Extract the (x, y) coordinate from the center of the cell holding the provided text.  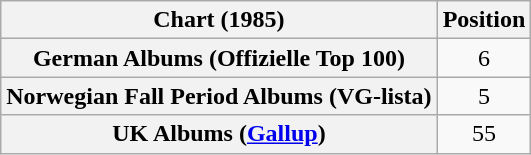
5 (484, 96)
Norwegian Fall Period Albums (VG-lista) (219, 96)
Chart (1985) (219, 20)
UK Albums (Gallup) (219, 134)
Position (484, 20)
German Albums (Offizielle Top 100) (219, 58)
55 (484, 134)
6 (484, 58)
